Return the (x, y) coordinate for the center point of the cell that contains the specified text.  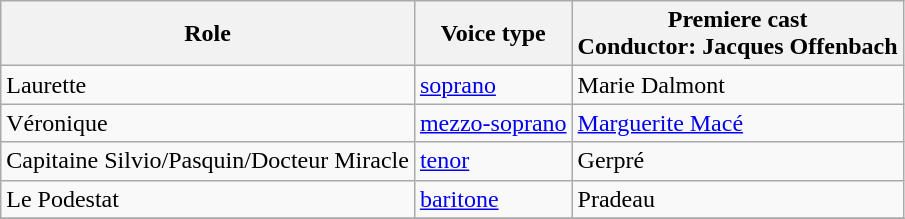
Marie Dalmont (738, 85)
soprano (493, 85)
tenor (493, 161)
Capitaine Silvio/Pasquin/Docteur Miracle (208, 161)
Marguerite Macé (738, 123)
Véronique (208, 123)
Premiere castConductor: Jacques Offenbach (738, 34)
mezzo-soprano (493, 123)
Role (208, 34)
Pradeau (738, 199)
Laurette (208, 85)
Gerpré (738, 161)
Voice type (493, 34)
baritone (493, 199)
Le Podestat (208, 199)
